Provide the [x, y] coordinate of the cell's center where the given text is located.  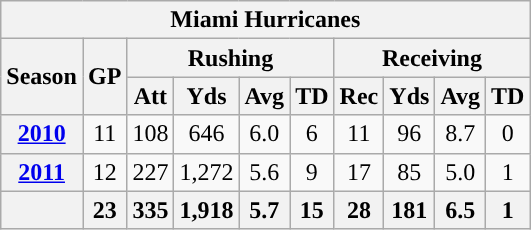
181 [410, 210]
1,272 [206, 172]
28 [359, 210]
12 [104, 172]
Rec [359, 96]
6.0 [264, 134]
Season [42, 77]
85 [410, 172]
Receiving [432, 58]
8.7 [460, 134]
108 [150, 134]
9 [312, 172]
23 [104, 210]
227 [150, 172]
5.6 [264, 172]
2010 [42, 134]
96 [410, 134]
1,918 [206, 210]
15 [312, 210]
GP [104, 77]
5.7 [264, 210]
Miami Hurricanes [266, 20]
6.5 [460, 210]
335 [150, 210]
17 [359, 172]
2011 [42, 172]
0 [507, 134]
6 [312, 134]
Rushing [230, 58]
Att [150, 96]
5.0 [460, 172]
646 [206, 134]
